Search for the cell housing the specified text and yield its (x, y) center coordinate. 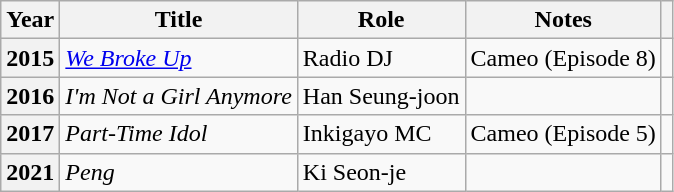
Peng (179, 172)
Role (381, 20)
Title (179, 20)
Notes (563, 20)
Radio DJ (381, 58)
2016 (30, 96)
Year (30, 20)
2021 (30, 172)
Han Seung-joon (381, 96)
I'm Not a Girl Anymore (179, 96)
Part-Time Idol (179, 134)
Cameo (Episode 8) (563, 58)
Ki Seon-je (381, 172)
Cameo (Episode 5) (563, 134)
We Broke Up (179, 58)
Inkigayo MC (381, 134)
2015 (30, 58)
2017 (30, 134)
